Output the [x, y] coordinate of the center of the cell containing the given text.  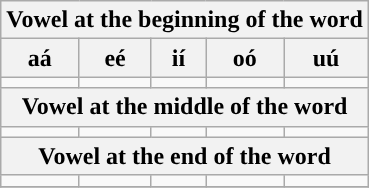
Vowel at the end of the word [185, 156]
ií [178, 58]
Vowel at the beginning of the word [185, 20]
oó [245, 58]
eé [115, 58]
Vowel at the middle of the word [185, 107]
uú [326, 58]
aá [40, 58]
